Output the [x, y] coordinate of the center of the cell containing the given text.  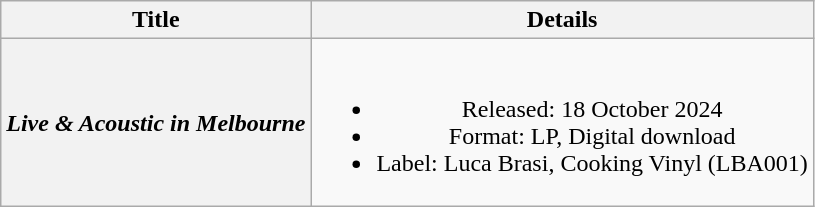
Live & Acoustic in Melbourne [156, 122]
Details [562, 20]
Title [156, 20]
Released: 18 October 2024Format: LP, Digital downloadLabel: Luca Brasi, Cooking Vinyl (LBA001) [562, 122]
